Provide the [x, y] coordinate of the cell's center where the given text is located.  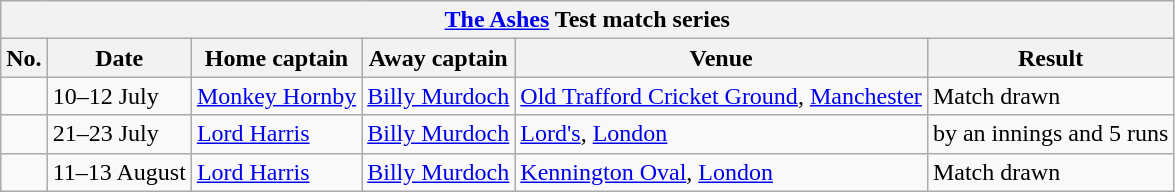
Lord's, London [722, 134]
Date [119, 58]
Venue [722, 58]
by an innings and 5 runs [1050, 134]
Kennington Oval, London [722, 172]
Old Trafford Cricket Ground, Manchester [722, 96]
Home captain [276, 58]
Away captain [438, 58]
Result [1050, 58]
10–12 July [119, 96]
11–13 August [119, 172]
No. [24, 58]
Monkey Hornby [276, 96]
The Ashes Test match series [588, 20]
21–23 July [119, 134]
